Pinpoint the cell where the given text exists, returning its (x, y) midpoint coordinate. 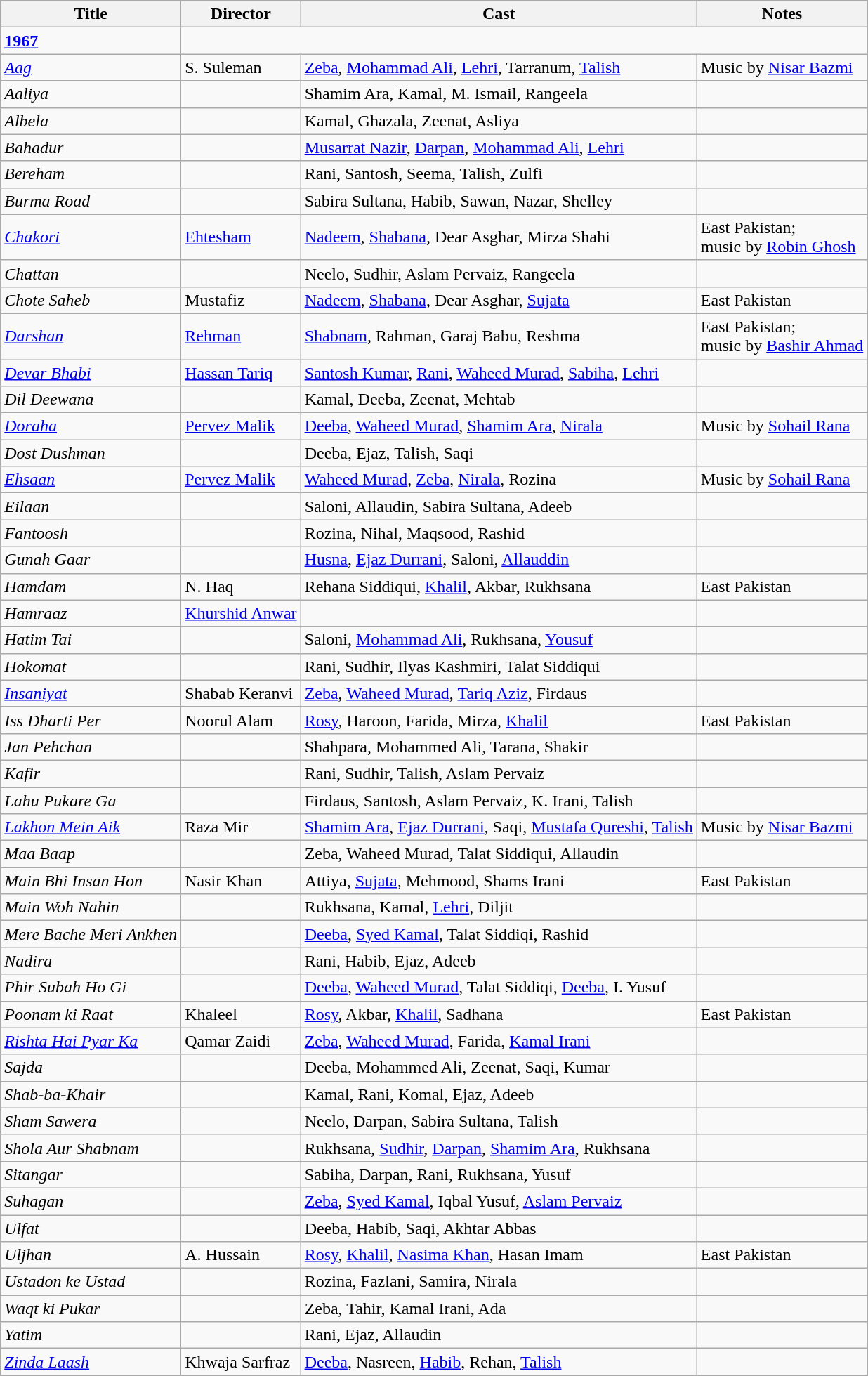
Deeba, Habib, Saqi, Akhtar Abbas (499, 1228)
Nadeem, Shabana, Dear Asghar, Sujata (499, 300)
Neelo, Darpan, Sabira Sultana, Talish (499, 1121)
Deeba, Nasreen, Habib, Rehan, Talish (499, 1362)
Santosh Kumar, Rani, Waheed Murad, Sabiha, Lehri (499, 373)
Rosy, Haroon, Farida, Mirza, Khalil (499, 720)
Raza Mir (241, 827)
Bereham (91, 174)
Hassan Tariq (241, 373)
Burma Road (91, 201)
Nadira (91, 961)
Deeba, Syed Kamal, Talat Siddiqi, Rashid (499, 934)
Notes (782, 14)
Sitangar (91, 1174)
Saloni, Allaudin, Sabira Sultana, Adeeb (499, 506)
Deeba, Mohammed Ali, Zeenat, Saqi, Kumar (499, 1068)
Shamim Ara, Kamal, M. Ismail, Rangeela (499, 94)
Deeba, Waheed Murad, Shamim Ara, Nirala (499, 426)
Zeba, Waheed Murad, Farida, Kamal Irani (499, 1041)
Saloni, Mohammad Ali, Rukhsana, Yousuf (499, 640)
Waheed Murad, Zeba, Nirala, Rozina (499, 480)
Rosy, Khalil, Nasima Khan, Hasan Imam (499, 1255)
Bahadur (91, 148)
Devar Bhabi (91, 373)
Yatim (91, 1335)
Rani, Sudhir, Talish, Aslam Pervaiz (499, 773)
Shabab Keranvi (241, 693)
Noorul Alam (241, 720)
Kamal, Ghazala, Zeenat, Asliya (499, 121)
Fantoosh (91, 533)
Hokomat (91, 667)
Uljhan (91, 1255)
Kamal, Deeba, Zeenat, Mehtab (499, 400)
Maa Baap (91, 854)
Hatim Tai (91, 640)
Nasir Khan (241, 881)
Rani, Ejaz, Allaudin (499, 1335)
Main Woh Nahin (91, 907)
Sabiha, Darpan, Rani, Rukhsana, Yusuf (499, 1174)
Shahpara, Mohammed Ali, Tarana, Shakir (499, 747)
Ustadon ke Ustad (91, 1282)
Shola Aur Shabnam (91, 1148)
Rishta Hai Pyar Ka (91, 1041)
Khaleel (241, 1014)
Shamim Ara, Ejaz Durrani, Saqi, Mustafa Qureshi, Talish (499, 827)
Rosy, Akbar, Khalil, Sadhana (499, 1014)
Poonam ki Raat (91, 1014)
Director (241, 14)
Rukhsana, Sudhir, Darpan, Shamim Ara, Rukhsana (499, 1148)
Zeba, Tahir, Kamal Irani, Ada (499, 1309)
Deeba, Ejaz, Talish, Saqi (499, 453)
Rani, Santosh, Seema, Talish, Zulfi (499, 174)
Shabnam, Rahman, Garaj Babu, Reshma (499, 336)
A. Hussain (241, 1255)
Lakhon Mein Aik (91, 827)
Gunah Gaar (91, 560)
Chote Saheb (91, 300)
Nadeem, Shabana, Dear Asghar, Mirza Shahi (499, 237)
Iss Dharti Per (91, 720)
Ehsaan (91, 480)
Title (91, 14)
Zinda Laash (91, 1362)
Chakori (91, 237)
Doraha (91, 426)
Chattan (91, 273)
Cast (499, 14)
Insaniyat (91, 693)
Kafir (91, 773)
Khurshid Anwar (241, 613)
Suhagan (91, 1201)
Ehtesham (241, 237)
East Pakistan;music by Bashir Ahmad (782, 336)
Rehana Siddiqui, Khalil, Akbar, Rukhsana (499, 587)
Rozina, Nihal, Maqsood, Rashid (499, 533)
Darshan (91, 336)
Attiya, Sujata, Mehmood, Shams Irani (499, 881)
Waqt ki Pukar (91, 1309)
Qamar Zaidi (241, 1041)
Albela (91, 121)
Dost Dushman (91, 453)
S. Suleman (241, 67)
1967 (91, 41)
N. Haq (241, 587)
Kamal, Rani, Komal, Ejaz, Adeeb (499, 1094)
Aag (91, 67)
Lahu Pukare Ga (91, 800)
Hamdam (91, 587)
Eilaan (91, 506)
Ulfat (91, 1228)
Zeba, Mohammad Ali, Lehri, Tarranum, Talish (499, 67)
Rani, Sudhir, Ilyas Kashmiri, Talat Siddiqui (499, 667)
Mere Bache Meri Ankhen (91, 934)
Zeba, Waheed Murad, Tariq Aziz, Firdaus (499, 693)
Sham Sawera (91, 1121)
East Pakistan;music by Robin Ghosh (782, 237)
Phir Subah Ho Gi (91, 988)
Aaliya (91, 94)
Jan Pehchan (91, 747)
Neelo, Sudhir, Aslam Pervaiz, Rangeela (499, 273)
Zeba, Syed Kamal, Iqbal Yusuf, Aslam Pervaiz (499, 1201)
Zeba, Waheed Murad, Talat Siddiqui, Allaudin (499, 854)
Firdaus, Santosh, Aslam Pervaiz, K. Irani, Talish (499, 800)
Rozina, Fazlani, Samira, Nirala (499, 1282)
Husna, Ejaz Durrani, Saloni, Allauddin (499, 560)
Main Bhi Insan Hon (91, 881)
Sajda (91, 1068)
Musarrat Nazir, Darpan, Mohammad Ali, Lehri (499, 148)
Hamraaz (91, 613)
Sabira Sultana, Habib, Sawan, Nazar, Shelley (499, 201)
Mustafiz (241, 300)
Rehman (241, 336)
Dil Deewana (91, 400)
Rani, Habib, Ejaz, Adeeb (499, 961)
Deeba, Waheed Murad, Talat Siddiqi, Deeba, I. Yusuf (499, 988)
Shab-ba-Khair (91, 1094)
Khwaja Sarfraz (241, 1362)
Rukhsana, Kamal, Lehri, Diljit (499, 907)
